For the text-containing cell, return its midpoint in (X, Y) coordinate format. 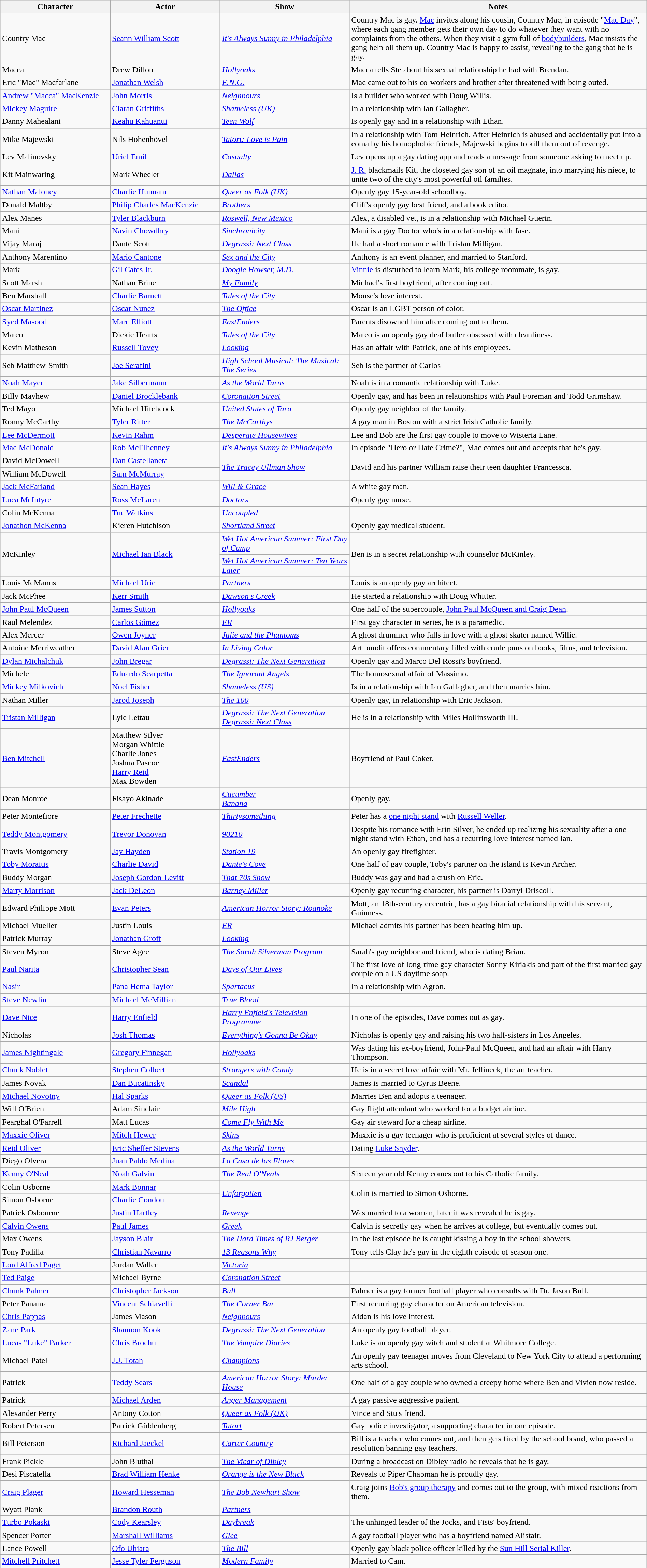
Vinnie is disturbed to learn Mark, his college roommate, is gay. (498, 270)
Donald Maltby (55, 205)
Mouse's love interest. (498, 296)
Nils Hohenhövel (165, 139)
One half of gay couple, Toby's partner on the island is Kevin Archer. (498, 864)
Patrick Osbourne (55, 1213)
Gay air steward for a cheap airline. (498, 1122)
Mac McDonald (55, 448)
Ciarán Griffiths (165, 108)
Nicholas is openly gay and raising his two half-sisters in Los Angeles. (498, 1035)
Degrassi: Next Class (285, 244)
Orange is the New Black (285, 1474)
Michael's first boyfriend, after coming out. (498, 283)
Michael Patel (55, 1360)
Scott Marsh (55, 283)
Antoine Merriweather (55, 648)
The Bob Newhart Show (285, 1492)
Louis is an openly gay architect. (498, 583)
Philip Charles MacKenzie (165, 205)
Christian Navarro (165, 1252)
Michele (55, 674)
Billy Mayhew (55, 396)
Will O'Brien (55, 1109)
Eric Sheffer Stevens (165, 1148)
Jack DeLeon (165, 890)
He is in a relationship with Miles Hollinsworth III. (498, 718)
Rob McElhenney (165, 448)
Evan Peters (165, 908)
Mark (55, 270)
An openly gay football player. (498, 1330)
Has an affair with Patrick, one of his employees. (498, 348)
Michael Mueller (55, 925)
Country Mac (55, 38)
Openly gay. (498, 799)
Navin Chowdhry (165, 231)
John Bluthal (165, 1461)
Will & Grace (285, 487)
Brad William Henke (165, 1474)
Noel Fisher (165, 687)
Kevin Rahm (165, 435)
Dallas (285, 174)
Ross McLaren (165, 500)
Michael admits his partner has been beating him up. (498, 925)
One half of the supercouple, John Paul McQueen and Craig Dean. (498, 609)
Is in a relationship with Ian Gallagher, and then marries him. (498, 687)
Joe Serafini (165, 365)
A gay man in Boston with a strict Irish Catholic family. (498, 422)
David McDowell (55, 461)
The Office (285, 309)
Scandal (285, 1083)
Harry Enfield's Television Programme (285, 1017)
Eduardo Scarpetta (165, 674)
Ofo Uhiara (165, 1548)
Marshall Williams (165, 1535)
Justin Hartley (165, 1213)
Desperate Housewives (285, 435)
Spartacus (285, 987)
Alexander Perry (55, 1413)
Vince and Stu's friend. (498, 1413)
Noah Mayer (55, 383)
Luca McIntyre (55, 500)
Tyler Blackburn (165, 218)
Wyatt Plank (55, 1509)
Macca tells Ste about his sexual relationship he had with Brendan. (498, 70)
An openly gay teenager moves from Cleveland to New York City to attend a performing arts school. (498, 1360)
Glee (285, 1535)
Lyle Lettau (165, 718)
Buddy Morgan (55, 877)
La Casa de las Flores (285, 1161)
Steven Myron (55, 951)
Gay flight attendant who worked for a budget airline. (498, 1109)
Dickie Hearts (165, 335)
Sam McMurray (165, 474)
Tony tells Clay he's gay in the eighth episode of season one. (498, 1252)
Travis Montgomery (55, 851)
Victoria (285, 1265)
Dating Luke Snyder. (498, 1148)
Patrick Güldenberg (165, 1426)
Richard Jaeckel (165, 1444)
Strangers with Candy (285, 1070)
Anthony is an event planner, and married to Stanford. (498, 257)
Jarod Joseph (165, 700)
One half of a gay couple who owned a creepy home where Ben and Vivien now reside. (498, 1382)
Peter Montefiore (55, 816)
Oscar Martinez (55, 309)
Macca (55, 70)
Tatort: Love is Pain (285, 139)
Daniel Brocklebank (165, 396)
Zane Park (55, 1330)
Peter has a one night stand with Russell Weller. (498, 816)
Cliff's openly gay best friend, and a book editor. (498, 205)
Mickey Milkovich (55, 687)
Carlos Gómez (165, 622)
Fearghal O'Farrell (55, 1122)
Openly gay nurse. (498, 500)
Bill Peterson (55, 1444)
An openly gay firefighter. (498, 851)
Luke is an openly gay witch and student at Whitmore College. (498, 1343)
Gil Cates Jr. (165, 270)
Champions (285, 1360)
Lev opens up a gay dating app and reads a message from someone asking to meet up. (498, 157)
Shortland Street (285, 526)
Brandon Routh (165, 1509)
Mott, an 18th-century eccentric, has a gay biracial relationship with his servant, Guinness. (498, 908)
Unforgotten (285, 1193)
Ben Marshall (55, 296)
Mickey Maguire (55, 108)
Jonathon McKenna (55, 526)
James Nightingale (55, 1053)
13 Reasons Why (285, 1252)
Toby Moraitis (55, 864)
Is a builder who worked with Doug Willis. (498, 96)
Lev Malinovsky (55, 157)
My Family (285, 283)
Fisayo Akinade (165, 799)
Reid Oliver (55, 1148)
Openly gay, in relationship with Eric Jackson. (498, 700)
Mateo (55, 335)
Doctors (285, 500)
Chris Pappas (55, 1317)
Steve Agee (165, 951)
Brothers (285, 205)
Openly gay and Marco Del Rossi's boyfriend. (498, 661)
Everything's Gonna Be Okay (285, 1035)
Shameless (UK) (285, 108)
Colin McKenna (55, 513)
Keahu Kahuanui (165, 121)
Ted Mayo (55, 409)
90210 (285, 834)
Jonathan Welsh (165, 83)
True Blood (285, 1000)
Barney Miller (285, 890)
Doogie Howser, M.D. (285, 270)
Married to Cam. (498, 1561)
The Tracey Ullman Show (285, 467)
The Sarah Silverman Program (285, 951)
Lucas "Luke" Parker (55, 1343)
Jack McFarland (55, 487)
Notes (498, 7)
James is married to Cyrus Beene. (498, 1083)
Dylan Michalchuk (55, 661)
Dante's Cove (285, 864)
Paul James (165, 1226)
Mani is a gay Doctor who's in a relationship with Jase. (498, 231)
E.N.G. (285, 83)
Marries Ben and adopts a teenager. (498, 1096)
Chuck Noblet (55, 1070)
Craig joins Bob's group therapy and comes out to the group, with mixed reactions from them. (498, 1492)
Openly gay 15-year-old schoolboy. (498, 192)
Revenge (285, 1213)
Mario Cantone (165, 257)
Tristan Milligan (55, 718)
Calvin Owens (55, 1226)
A gay passive aggressive patient. (498, 1400)
Was married to a woman, later it was revealed he is gay. (498, 1213)
Parents disowned him after coming out to them. (498, 322)
Dave Nice (55, 1017)
Jesse Tyler Ferguson (165, 1561)
Cody Kearsley (165, 1522)
Nicholas (55, 1035)
Raul Melendez (55, 622)
Shameless (US) (285, 687)
Kerr Smith (165, 596)
Oscar Nunez (165, 309)
Calvin is secretly gay when he arrives at college, but eventually comes out. (498, 1226)
The homosexual affair of Massimo. (498, 674)
David and his partner William raise their teen daughter Francessca. (498, 467)
Kieren Hutchison (165, 526)
Charlie David (165, 864)
Kenny O'Neal (55, 1174)
The Vicar of Dibley (285, 1461)
Mateo is an openly gay deaf butler obsessed with cleanliness. (498, 335)
In a relationship with Agron. (498, 987)
Charlie Barnett (165, 296)
Noah Galvin (165, 1174)
Matt Lucas (165, 1122)
Jay Hayden (165, 851)
Josh Thomas (165, 1035)
Mitch Hewer (165, 1135)
Nathan Miller (55, 700)
High School Musical: The Musical: The Series (285, 365)
Christopher Sean (165, 969)
McKinley (55, 554)
Marc Elliott (165, 322)
Max Owens (55, 1239)
David Alan Grier (165, 648)
Shannon Kook (165, 1330)
Uriel Emil (165, 157)
The Ignorant Angels (285, 674)
During a broadcast on Dibley radio he reveals that he is gay. (498, 1461)
He started a relationship with Doug Whitter. (498, 596)
Greek (285, 1226)
Boyfriend of Paul Coker. (498, 758)
In Living Color (285, 648)
John Morris (165, 96)
Charlie Condou (165, 1200)
Jake Silbermann (165, 383)
Michael Hitchcock (165, 409)
Christopher Jackson (165, 1291)
Anger Management (285, 1400)
Michael Arden (165, 1400)
Sixteen year old Kenny comes out to his Catholic family. (498, 1174)
A gay football player who has a boyfriend named Alistair. (498, 1535)
Ben Mitchell (55, 758)
American Horror Story: Murder House (285, 1382)
Matthew SilverMorgan WhittleCharlie JonesJoshua PascoeHarry ReidMax Bowden (165, 758)
Antony Cotton (165, 1413)
Skins (285, 1135)
He is in a secret love affair with Mr. Jellineck, the art teacher. (498, 1070)
Louis McManus (55, 583)
Ronny McCarthy (55, 422)
Queer as Folk (US) (285, 1096)
Kit Mainwaring (55, 174)
He had a short romance with Tristan Milligan. (498, 244)
Lee and Bob are the first gay couple to move to Wisteria Lane. (498, 435)
First recurring gay character on American television. (498, 1304)
Modern Family (285, 1561)
Teddy Montgomery (55, 834)
Frank Pickle (55, 1461)
Oscar is an LGBT person of color. (498, 309)
Art pundit offers commentary filled with crude puns on books, films, and television. (498, 648)
Buddy was gay and had a crush on Eric. (498, 877)
Maxxie Oliver (55, 1135)
Roswell, New Mexico (285, 218)
Marty Morrison (55, 890)
In the last episode he is caught kissing a boy in the school showers. (498, 1239)
Teddy Sears (165, 1382)
Stephen Colbert (165, 1070)
Mike Majewski (55, 139)
Openly gay recurring character, his partner is Darryl Driscoll. (498, 890)
Charlie Hunnam (165, 192)
Julie and the Phantoms (285, 635)
Michael Byrne (165, 1278)
Mac came out to his co-workers and brother after threatened with being outed. (498, 83)
Michael Novotny (55, 1096)
Seb is the partner of Carlos (498, 365)
Teen Wolf (285, 121)
Syed Masood (55, 322)
The Corner Bar (285, 1304)
Noah is in a romantic relationship with Luke. (498, 383)
The 100 (285, 700)
William McDowell (55, 474)
Steve Newlin (55, 1000)
Days of Our Lives (285, 969)
Sean Hayes (165, 487)
Hal Sparks (165, 1096)
Dante Scott (165, 244)
The Real O'Neals (285, 1174)
Lance Powell (55, 1548)
John Paul McQueen (55, 609)
Openly gay neighbor of the family. (498, 409)
Alex Manes (55, 218)
Tyler Ritter (165, 422)
Actor (165, 7)
James Mason (165, 1317)
Openly gay medical student. (498, 526)
In a relationship with Ian Gallagher. (498, 108)
John Bregar (165, 661)
Bull (285, 1291)
Palmer is a gay former football player who consults with Dr. Jason Bull. (498, 1291)
Seann William Scott (165, 38)
Nasir (55, 987)
The McCarthys (285, 422)
Nathan Maloney (55, 192)
Lee McDermott (55, 435)
J. R. blackmails Kit, the closeted gay son of an oil magnate, into marrying his niece, to unite two of the city's most powerful oil families. (498, 174)
Sex and the City (285, 257)
Openly gay, and has been in relationships with Paul Foreman and Todd Grimshaw. (498, 396)
The unhinged leader of the Jocks, and Fists' boyfriend. (498, 1522)
Dawson's Creek (285, 596)
Turbo Pokaski (55, 1522)
Andrew "Macca" MacKenzie (55, 96)
Alex, a disabled vet, is in a relationship with Michael Guerin. (498, 218)
Drew Dillon (165, 70)
Spencer Porter (55, 1535)
Tony Padilla (55, 1252)
Lord Alfred Paget (55, 1265)
Danny Mahealani (55, 121)
Show (285, 7)
Jayson Blair (165, 1239)
Gay police investigator, a supporting character in one episode. (498, 1426)
The first love of long-time gay character Sonny Kiriakis and part of the first married gay couple on a US daytime soap. (498, 969)
James Sutton (165, 609)
Character (55, 7)
In one of the episodes, Dave comes out as gay. (498, 1017)
Tuc Watkins (165, 513)
Come Fly With Me (285, 1122)
Michael Ian Black (165, 554)
Jonathan Groff (165, 938)
Michael McMillian (165, 1000)
Daybreak (285, 1522)
Mitchell Pritchett (55, 1561)
American Horror Story: Roanoke (285, 908)
Station 19 (285, 851)
Cucumber Banana (285, 799)
Jack McPhee (55, 596)
Owen Joyner (165, 635)
Eric "Mac" Macfarlane (55, 83)
J.J. Totah (165, 1360)
Alex Mercer (55, 635)
Chris Brochu (165, 1343)
Bill is a teacher who comes out, and then gets fired by the school board, who passed a resolution banning gay teachers. (498, 1444)
Dean Monroe (55, 799)
Diego Olvera (55, 1161)
The Hard Times of RJ Berger (285, 1239)
Mile High (285, 1109)
Tatort (285, 1426)
Dan Bucatinsky (165, 1083)
Peter Frechette (165, 816)
Harry Enfield (165, 1017)
In episode "Hero or Hate Crime?", Mac comes out and accepts that he's gay. (498, 448)
Vincent Schiavelli (165, 1304)
Mark Bonnar (165, 1187)
Trevor Donovan (165, 834)
Mark Wheeler (165, 174)
Robert Petersen (55, 1426)
Adam Sinclair (165, 1109)
Carter Country (285, 1444)
Colin Osborne (55, 1187)
Craig Plager (55, 1492)
First gay character in series, he is a paramedic. (498, 622)
Russell Tovey (165, 348)
Casualty (285, 157)
A white gay man. (498, 487)
Paul Narita (55, 969)
United States of Tara (285, 409)
Anthony Marentino (55, 257)
Michael Urie (165, 583)
Was dating his ex-boyfriend, John-Paul McQueen, and had an affair with Harry Thompson. (498, 1053)
Sarah's gay neighbor and friend, who is dating Brian. (498, 951)
Uncoupled (285, 513)
Howard Hesseman (165, 1492)
Sinchronicity (285, 231)
Reveals to Piper Chapman he is proudly gay. (498, 1474)
James Novak (55, 1083)
Dan Castellaneta (165, 461)
Patrick Murray (55, 938)
Juan Pablo Medina (165, 1161)
Degrassi: The Next GenerationDegrassi: Next Class (285, 718)
Vijay Maraj (55, 244)
Maxxie is a gay teenager who is proficient at several styles of dance. (498, 1135)
The Vampire Diaries (285, 1343)
Wet Hot American Summer: Ten Years Later (285, 566)
Is openly gay and in a relationship with Ethan. (498, 121)
Desi Piscatella (55, 1474)
That 70s Show (285, 877)
Seb Matthew-Smith (55, 365)
Nathan Brine (165, 283)
Wet Hot American Summer: First Day of Camp (285, 543)
Thirtysomething (285, 816)
Kevin Matheson (55, 348)
Chunk Palmer (55, 1291)
Jordan Waller (165, 1265)
Ben is in a secret relationship with counselor McKinley. (498, 554)
Gregory Finnegan (165, 1053)
Colin is married to Simon Osborne. (498, 1193)
Peter Panama (55, 1304)
Justin Louis (165, 925)
Mani (55, 231)
Edward Philippe Mott (55, 908)
Openly gay black police officer killed by the Sun Hill Serial Killer. (498, 1548)
Ted Paige (55, 1278)
Aidan is his love interest. (498, 1317)
The Bill (285, 1548)
A ghost drummer who falls in love with a ghost skater named Willie. (498, 635)
Simon Osborne (55, 1200)
Pana Hema Taylor (165, 987)
Joseph Gordon-Levitt (165, 877)
